Find where the given text appears and provide that cell's center as (X, Y) coordinate. 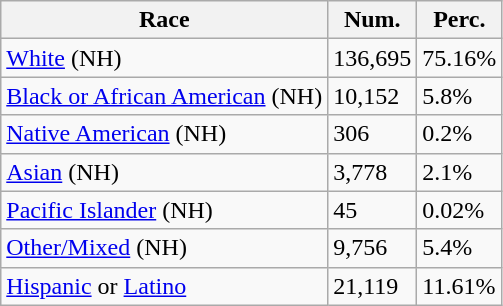
0.02% (460, 210)
2.1% (460, 172)
Asian (NH) (164, 172)
Num. (372, 20)
5.8% (460, 96)
9,756 (372, 248)
White (NH) (164, 58)
0.2% (460, 134)
306 (372, 134)
10,152 (372, 96)
Hispanic or Latino (164, 286)
3,778 (372, 172)
75.16% (460, 58)
21,119 (372, 286)
Race (164, 20)
11.61% (460, 286)
5.4% (460, 248)
136,695 (372, 58)
45 (372, 210)
Pacific Islander (NH) (164, 210)
Perc. (460, 20)
Black or African American (NH) (164, 96)
Other/Mixed (NH) (164, 248)
Native American (NH) (164, 134)
